Provide the (x, y) coordinate of the cell's center where the given text is located.  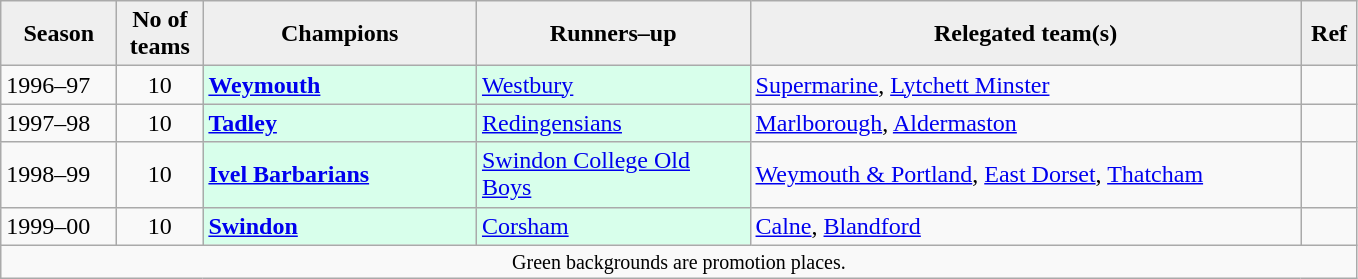
1997–98 (59, 123)
Swindon (340, 226)
Weymouth & Portland, East Dorset, Thatcham (1026, 174)
Calne, Blandford (1026, 226)
Ivel Barbarians (340, 174)
Season (59, 34)
1998–99 (59, 174)
Swindon College Old Boys (613, 174)
Tadley (340, 123)
No of teams (160, 34)
Champions (340, 34)
Green backgrounds are promotion places. (679, 262)
Ref (1329, 34)
Weymouth (340, 85)
Marlborough, Aldermaston (1026, 123)
1996–97 (59, 85)
Relegated team(s) (1026, 34)
Redingensians (613, 123)
Westbury (613, 85)
Corsham (613, 226)
Runners–up (613, 34)
Supermarine, Lytchett Minster (1026, 85)
1999–00 (59, 226)
